Locate the cell with the specified text and output its (x, y) center coordinate. 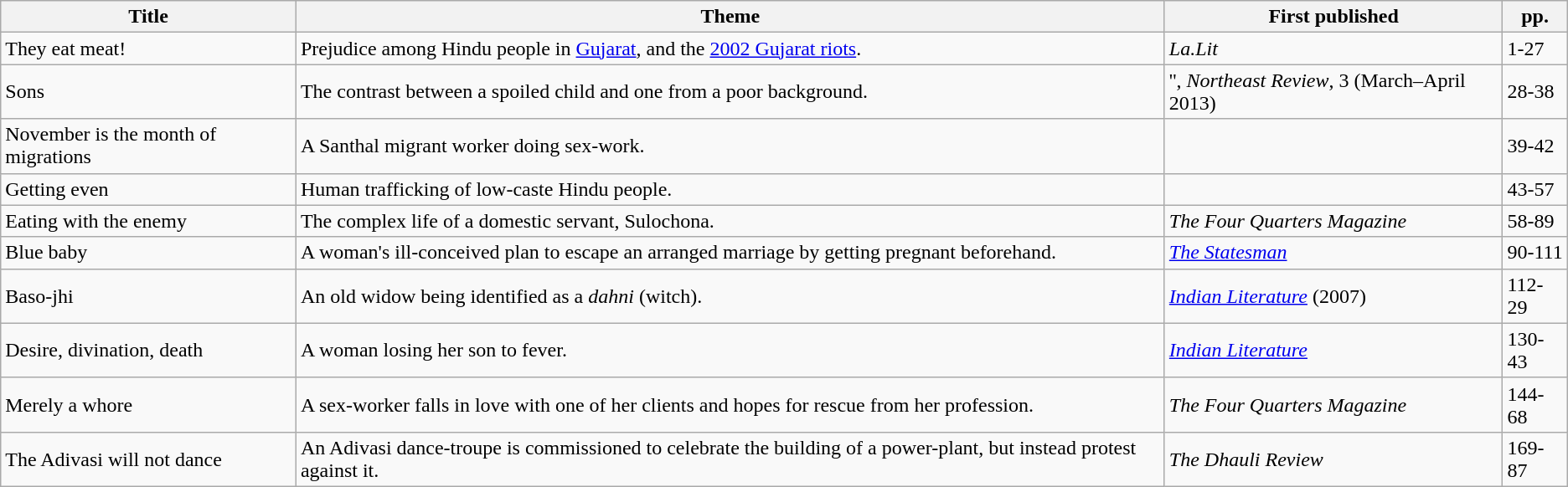
1-27 (1534, 49)
Getting even (149, 189)
A woman losing her son to fever. (730, 350)
Baso-jhi (149, 296)
112-29 (1534, 296)
A Santhal migrant worker doing sex-work. (730, 146)
The contrast between a spoiled child and one from a poor background. (730, 92)
58-89 (1534, 221)
Prejudice among Hindu people in Gujarat, and the 2002 Gujarat riots. (730, 49)
The complex life of a domestic servant, Sulochona. (730, 221)
A woman's ill-conceived plan to escape an arranged marriage by getting pregnant beforehand. (730, 253)
Blue baby (149, 253)
pp. (1534, 17)
The Adivasi will not dance (149, 459)
Indian Literature (1333, 350)
An old widow being identified as a dahni (witch). (730, 296)
Sons (149, 92)
144-68 (1534, 405)
28-38 (1534, 92)
First published (1333, 17)
169-87 (1534, 459)
La.Lit (1333, 49)
Title (149, 17)
90-111 (1534, 253)
43-57 (1534, 189)
An Adivasi dance-troupe is commissioned to celebrate the building of a power-plant, but instead protest against it. (730, 459)
Indian Literature (2007) (1333, 296)
The Dhauli Review (1333, 459)
'', Northeast Review, 3 (March–April 2013) (1333, 92)
39-42 (1534, 146)
Eating with the enemy (149, 221)
They eat meat! (149, 49)
Human trafficking of low-caste Hindu people. (730, 189)
November is the month of migrations (149, 146)
Merely a whore (149, 405)
Desire, divination, death (149, 350)
A sex-worker falls in love with one of her clients and hopes for rescue from her profession. (730, 405)
130-43 (1534, 350)
The Statesman (1333, 253)
Theme (730, 17)
